Output the [x, y] coordinate of the center of the cell containing the given text.  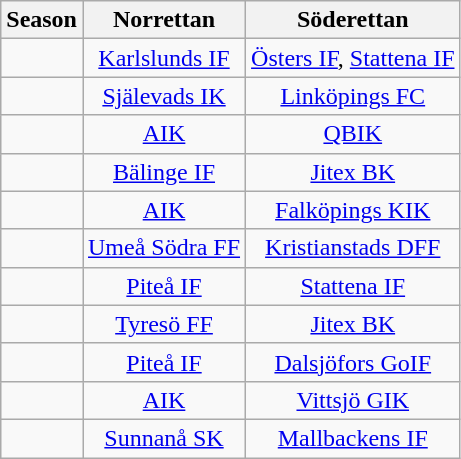
Norrettan [164, 20]
Umeå Södra FF [164, 248]
Söderettan [353, 20]
Season [42, 20]
Själevads IK [164, 96]
Kristianstads DFF [353, 248]
Tyresö FF [164, 324]
Bälinge IF [164, 172]
QBIK [353, 134]
Falköpings KIK [353, 210]
Stattena IF [353, 286]
Vittsjö GIK [353, 400]
Karlslunds IF [164, 58]
Östers IF, Stattena IF [353, 58]
Linköpings FC [353, 96]
Sunnanå SK [164, 438]
Mallbackens IF [353, 438]
Dalsjöfors GoIF [353, 362]
